From the cell containing the given text, extract its center point as (X, Y) coordinate. 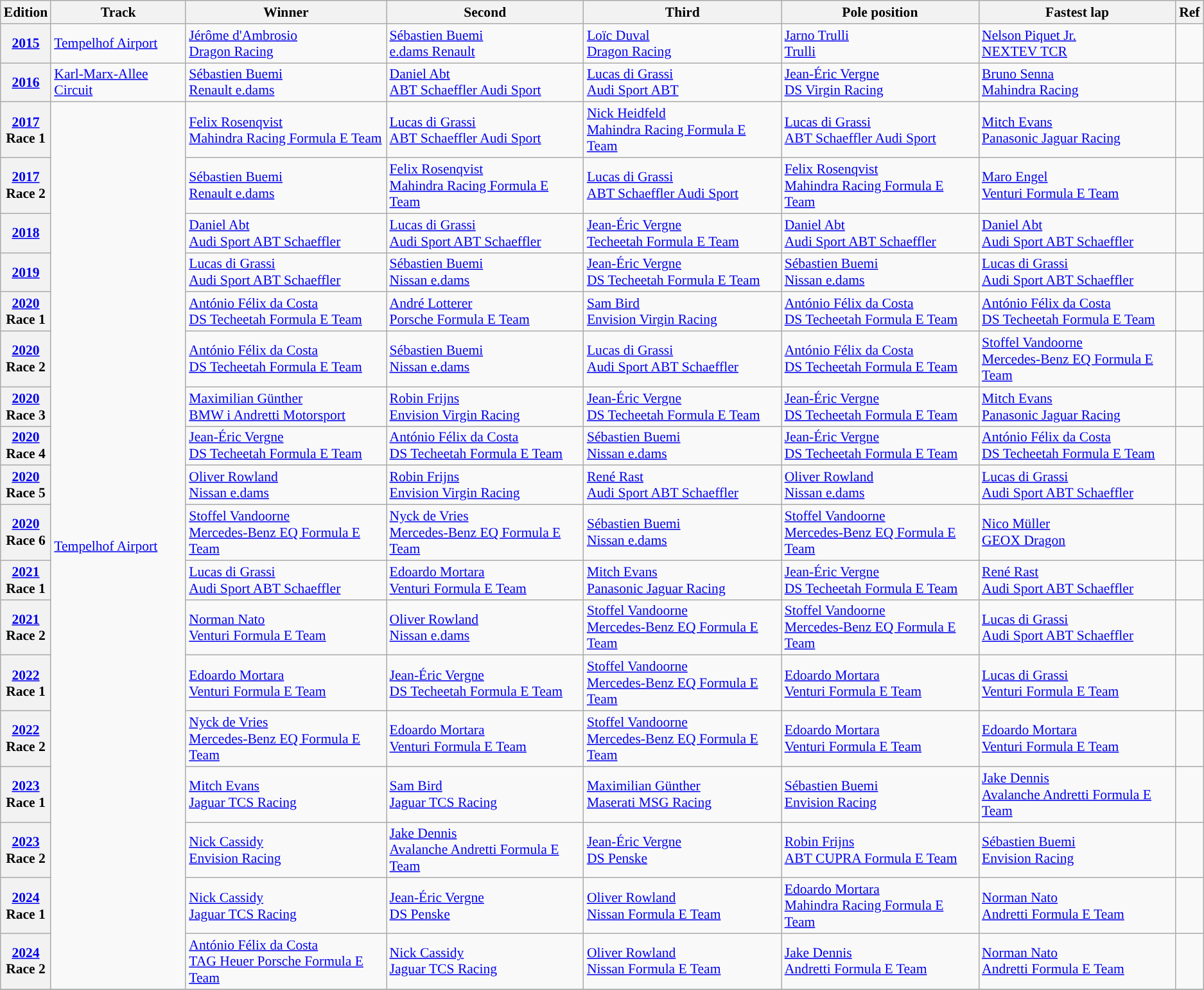
2024Race 1 (26, 906)
Maximilian GüntherMaserati MSG Racing (683, 794)
Nelson Piquet Jr.NEXTEV TCR (1077, 44)
Jérôme d'AmbrosioDragon Racing (286, 44)
2015 (26, 44)
2024Race 2 (26, 961)
Winner (286, 12)
Jake DennisAndretti Formula E Team (880, 961)
Second (485, 12)
2017Race 1 (26, 130)
André LottererPorsche Formula E Team (485, 312)
Edition (26, 12)
Nico MüllerGEOX Dragon (1077, 533)
2020Race 4 (26, 446)
Sam BirdEnvision Virgin Racing (683, 312)
2020Race 6 (26, 533)
Maximilian GüntherBMW i Andretti Motorsport (286, 406)
2023Race 2 (26, 851)
António Félix da CostaTAG Heuer Porsche Formula E Team (286, 961)
Jarno TrulliTrulli (880, 44)
Sébastien Buemie.dams Renault (485, 44)
Lucas di GrassiAudi Sport ABT (683, 82)
Daniel AbtABT Schaeffler Audi Sport (485, 82)
2020Race 3 (26, 406)
Robin FrijnsABT CUPRA Formula E Team (880, 851)
Lucas di GrassiVenturi Formula E Team (1077, 684)
Fastest lap (1077, 12)
Karl-Marx-Allee Circuit (118, 82)
Bruno SennaMahindra Racing (1077, 82)
2022Race 1 (26, 684)
Nick CassidyEnvision Racing (286, 851)
Jean-Éric VergneDS Virgin Racing (880, 82)
2021Race 1 (26, 579)
Ref (1189, 12)
2018 (26, 233)
2017Race 2 (26, 186)
2022Race 2 (26, 739)
Nick HeidfeldMahindra Racing Formula E Team (683, 130)
Pole position (880, 12)
Track (118, 12)
2016 (26, 82)
2019 (26, 272)
Mitch EvansJaguar TCS Racing (286, 794)
Third (683, 12)
Maro EngelVenturi Formula E Team (1077, 186)
2020Race 5 (26, 486)
2020Race 2 (26, 360)
Norman NatoVenturi Formula E Team (286, 627)
Edoardo MortaraMahindra Racing Formula E Team (880, 906)
2023Race 1 (26, 794)
Sam BirdJaguar TCS Racing (485, 794)
Jean-Éric VergneTecheetah Formula E Team (683, 233)
Loïc DuvalDragon Racing (683, 44)
2021Race 2 (26, 627)
2020Race 1 (26, 312)
